Capture the cell that displays the provided text and extract its (X, Y) central coordinate. 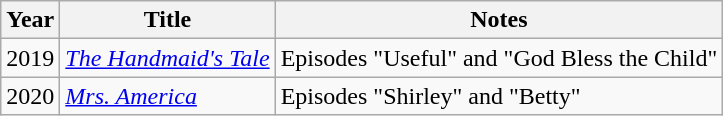
Mrs. America (168, 96)
Episodes "Shirley" and "Betty" (499, 96)
Episodes "Useful" and "God Bless the Child" (499, 58)
2020 (30, 96)
Title (168, 20)
Year (30, 20)
2019 (30, 58)
The Handmaid's Tale (168, 58)
Notes (499, 20)
